Detect which cell encompasses the target text, then output its [x, y] center coordinate. 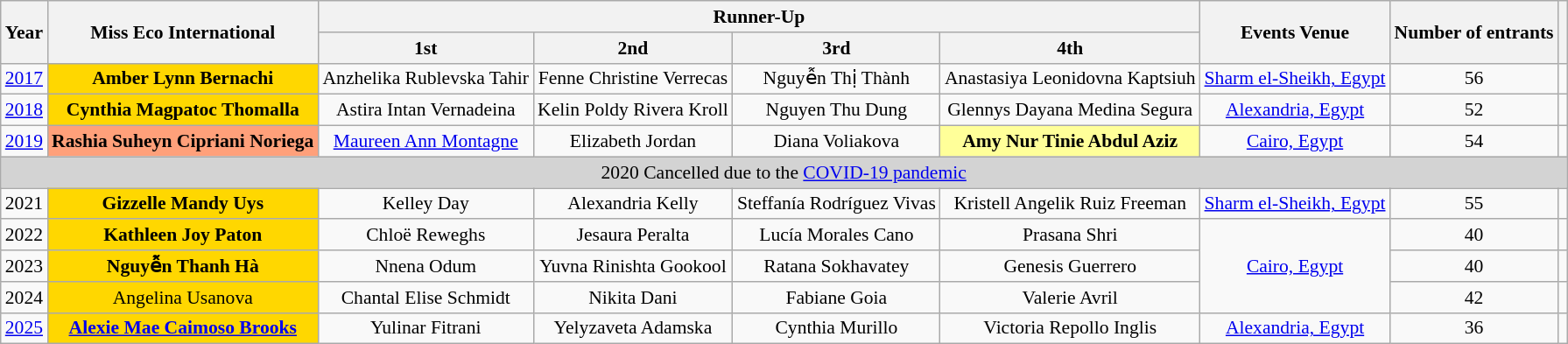
Prasana Shri [1070, 235]
Year [25, 32]
2018 [25, 110]
Nguyễn Thanh Hà [182, 266]
2023 [25, 266]
Valerie Avril [1070, 298]
2025 [25, 328]
Miss Eco International [182, 32]
52 [1474, 110]
Yuvna Rinishta Gookool [633, 266]
Yulinar Fitrani [425, 328]
Genesis Guerrero [1070, 266]
1st [425, 48]
3rd [837, 48]
Elizabeth Jordan [633, 142]
Anastasiya Leonidovna Kaptsiuh [1070, 79]
Nguyen Thu Dung [837, 110]
55 [1474, 204]
Alexandria Kelly [633, 204]
Amy Nur Tinie Abdul Aziz [1070, 142]
Angelina Usanova [182, 298]
Kristell Angelik Ruiz Freeman [1070, 204]
Glennys Dayana Medina Segura [1070, 110]
2nd [633, 48]
Rashia Suheyn Cipriani Noriega [182, 142]
Gizzelle Mandy Uys [182, 204]
Jesaura Peralta [633, 235]
2024 [25, 298]
2020 Cancelled due to the COVID-19 pandemic [784, 172]
56 [1474, 79]
Chloë Reweghs [425, 235]
Cynthia Murillo [837, 328]
Yelyzaveta Adamska [633, 328]
Anzhelika Rublevska Tahir [425, 79]
Runner-Up [758, 17]
2019 [25, 142]
Events Venue [1296, 32]
Maureen Ann Montagne [425, 142]
Amber Lynn Bernachi [182, 79]
Kelley Day [425, 204]
42 [1474, 298]
Number of entrants [1474, 32]
Steffanía Rodríguez Vivas [837, 204]
2022 [25, 235]
Nikita Dani [633, 298]
Ratana Sokhavatey [837, 266]
Kathleen Joy Paton [182, 235]
54 [1474, 142]
Fabiane Goia [837, 298]
Cynthia Magpatoc Thomalla [182, 110]
Nnena Odum [425, 266]
Astira Intan Vernadeina [425, 110]
Chantal Elise Schmidt [425, 298]
Fenne Christine Verrecas [633, 79]
Nguyễn Thị Thành [837, 79]
Victoria Repollo Inglis [1070, 328]
2017 [25, 79]
Alexie Mae Caimoso Brooks [182, 328]
Lucía Morales Cano [837, 235]
Diana Voliakova [837, 142]
4th [1070, 48]
Kelin Poldy Rivera Kroll [633, 110]
36 [1474, 328]
2021 [25, 204]
